Search for the cell housing the specified text and yield its [x, y] center coordinate. 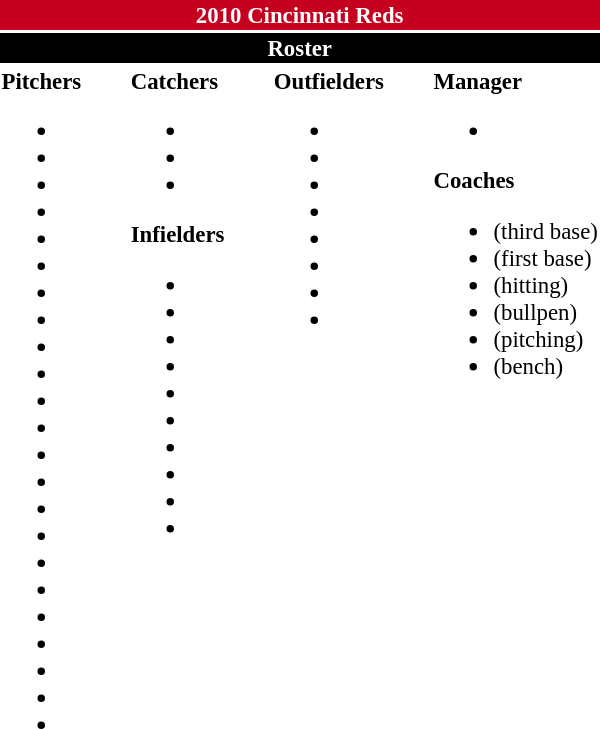
2010 Cincinnati Reds [300, 15]
Roster [300, 48]
